Detect which cell encompasses the target text, then output its (X, Y) center coordinate. 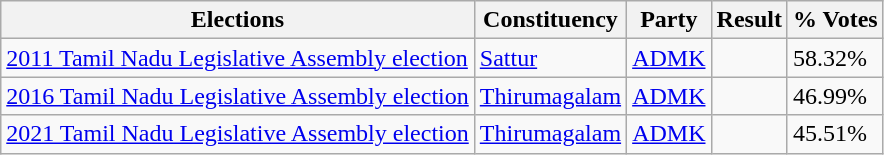
58.32% (835, 58)
% Votes (835, 20)
Result (749, 20)
2016 Tamil Nadu Legislative Assembly election (238, 96)
Sattur (550, 58)
Party (669, 20)
46.99% (835, 96)
Constituency (550, 20)
Elections (238, 20)
2021 Tamil Nadu Legislative Assembly election (238, 134)
45.51% (835, 134)
2011 Tamil Nadu Legislative Assembly election (238, 58)
